Determine the [X, Y] coordinate at the center of the cell enclosing the given text.  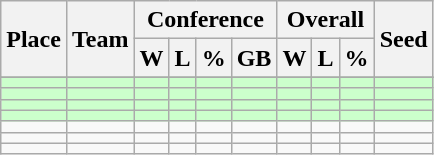
Seed [404, 39]
Place [34, 39]
Conference [206, 20]
GB [254, 58]
Overall [326, 20]
Team [100, 39]
